Detect which cell encompasses the target text, then output its [x, y] center coordinate. 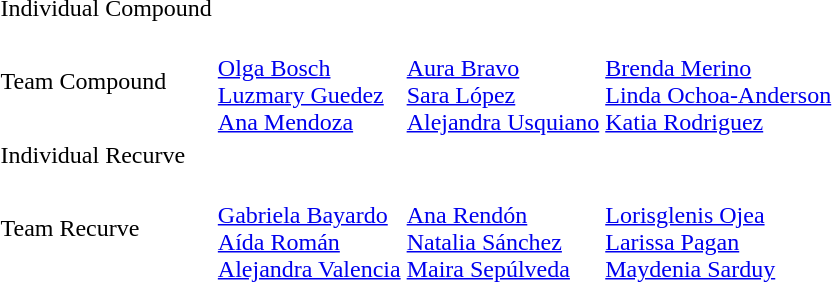
Aura BravoSara LópezAlejandra Usquiano [503, 82]
Olga BoschLuzmary GuedezAna Mendoza [309, 82]
